Scan for the cell matching the given text and deliver its [x, y] coordinate at center. 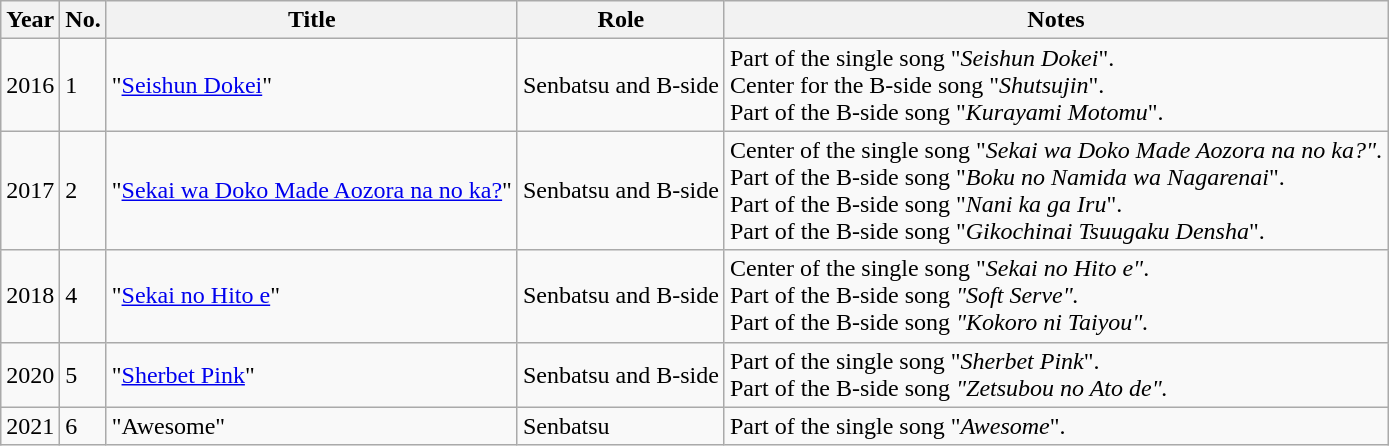
Part of the single song "Awesome". [1056, 426]
"Awesome" [312, 426]
2020 [30, 374]
"Sherbet Pink" [312, 374]
Part of the single song "Sherbet Pink".Part of the B-side song "Zetsubou no Ato de". [1056, 374]
Center of the single song "Sekai no Hito e".Part of the B-side song "Soft Serve".Part of the B-side song "Kokoro ni Taiyou". [1056, 296]
2017 [30, 190]
Senbatsu [620, 426]
2018 [30, 296]
1 [83, 85]
2016 [30, 85]
5 [83, 374]
Notes [1056, 20]
Role [620, 20]
2021 [30, 426]
Part of the single song "Seishun Dokei".Center for the B-side song "Shutsujin".Part of the B-side song "Kurayami Motomu". [1056, 85]
2 [83, 190]
"Sekai wa Doko Made Aozora na no ka?" [312, 190]
6 [83, 426]
Year [30, 20]
"Sekai no Hito e" [312, 296]
4 [83, 296]
Title [312, 20]
"Seishun Dokei" [312, 85]
No. [83, 20]
